Provide the (x, y) coordinate of the cell's center where the given text is located.  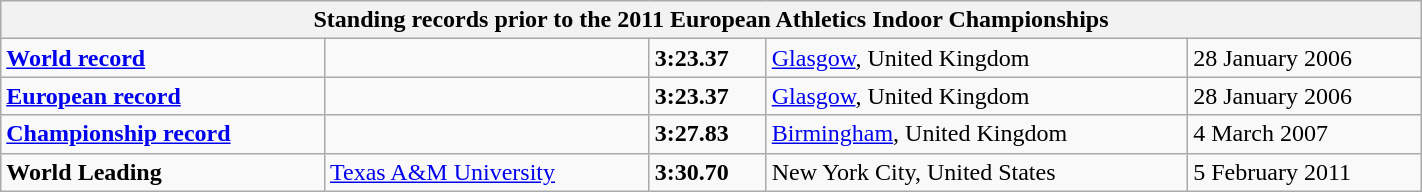
3:30.70 (708, 172)
4 March 2007 (1305, 134)
Standing records prior to the 2011 European Athletics Indoor Championships (711, 20)
New York City, United States (977, 172)
World record (163, 58)
Birmingham, United Kingdom (977, 134)
3:27.83 (708, 134)
5 February 2011 (1305, 172)
World Leading (163, 172)
European record (163, 96)
Championship record (163, 134)
Texas A&M University (486, 172)
